Provide the (X, Y) coordinate of the cell's center where the given text is located.  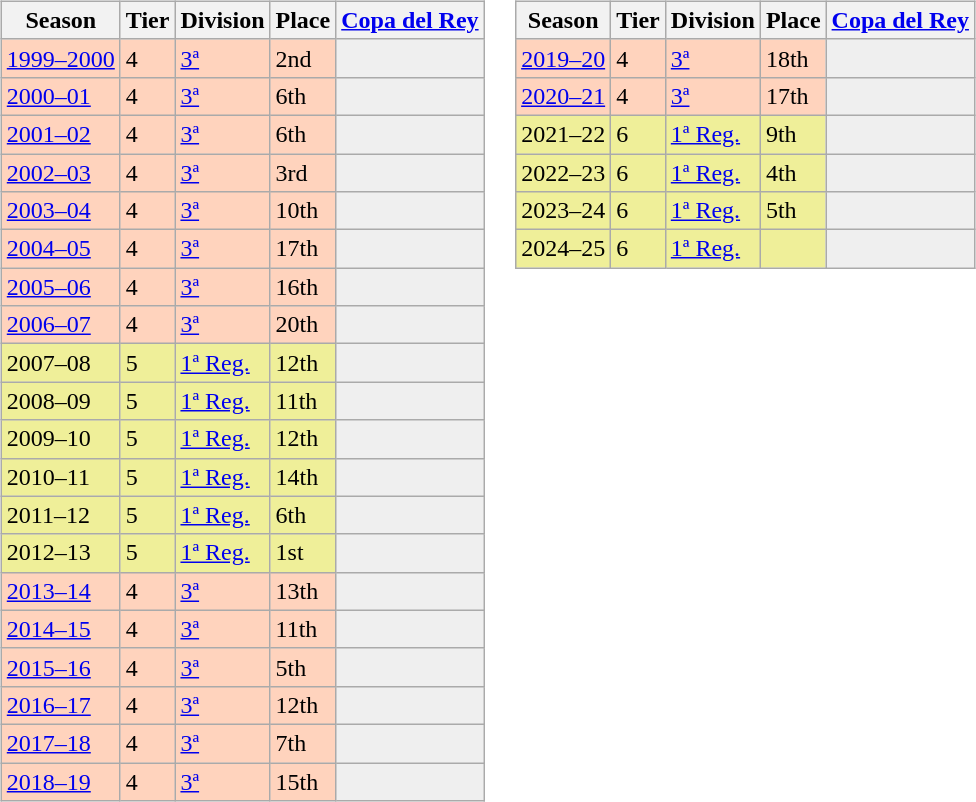
13th (303, 591)
2017–18 (60, 743)
4th (793, 173)
2022–23 (564, 173)
14th (303, 477)
2003–04 (60, 211)
2011–12 (60, 515)
9th (793, 134)
15th (303, 781)
2004–05 (60, 249)
16th (303, 287)
2023–24 (564, 211)
2018–19 (60, 781)
3rd (303, 173)
2005–06 (60, 287)
2014–15 (60, 629)
7th (303, 743)
1999–2000 (60, 58)
2016–17 (60, 705)
2007–08 (60, 363)
2024–25 (564, 249)
2021–22 (564, 134)
2012–13 (60, 553)
2013–14 (60, 591)
2000–01 (60, 96)
2002–03 (60, 173)
2015–16 (60, 667)
20th (303, 325)
2001–02 (60, 134)
2019–20 (564, 58)
2008–09 (60, 401)
2010–11 (60, 477)
2nd (303, 58)
2006–07 (60, 325)
2009–10 (60, 439)
1st (303, 553)
10th (303, 211)
2020–21 (564, 96)
18th (793, 58)
